Identify which cell holds the provided text, then report its (X, Y) central coordinate. 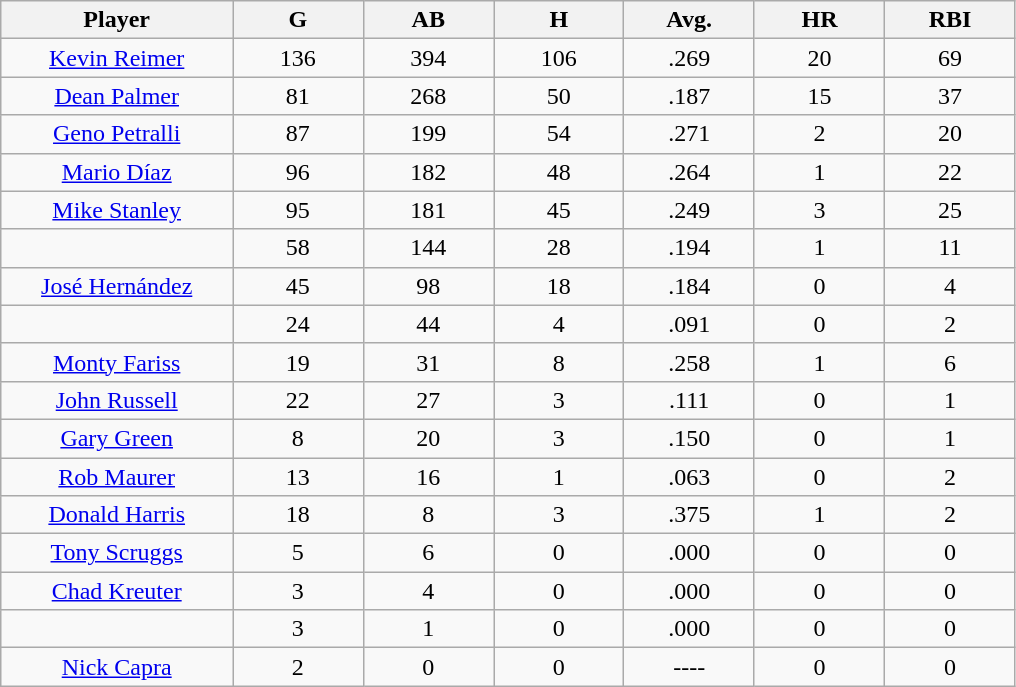
54 (559, 134)
Mario Díaz (117, 172)
16 (428, 477)
Monty Fariss (117, 362)
.375 (689, 515)
.258 (689, 362)
H (559, 20)
199 (428, 134)
182 (428, 172)
50 (559, 96)
28 (559, 248)
.187 (689, 96)
Donald Harris (117, 515)
Nick Capra (117, 667)
136 (298, 58)
G (298, 20)
96 (298, 172)
Avg. (689, 20)
.264 (689, 172)
Dean Palmer (117, 96)
HR (819, 20)
144 (428, 248)
RBI (950, 20)
181 (428, 210)
.150 (689, 438)
87 (298, 134)
24 (298, 324)
95 (298, 210)
.269 (689, 58)
.111 (689, 400)
Rob Maurer (117, 477)
Geno Petralli (117, 134)
13 (298, 477)
José Hernández (117, 286)
394 (428, 58)
31 (428, 362)
.194 (689, 248)
81 (298, 96)
---- (689, 667)
48 (559, 172)
John Russell (117, 400)
11 (950, 248)
5 (298, 553)
25 (950, 210)
.249 (689, 210)
27 (428, 400)
.063 (689, 477)
AB (428, 20)
98 (428, 286)
Kevin Reimer (117, 58)
69 (950, 58)
19 (298, 362)
Gary Green (117, 438)
268 (428, 96)
15 (819, 96)
106 (559, 58)
Player (117, 20)
Tony Scruggs (117, 553)
Chad Kreuter (117, 591)
.271 (689, 134)
.184 (689, 286)
Mike Stanley (117, 210)
.091 (689, 324)
58 (298, 248)
44 (428, 324)
37 (950, 96)
